Output the [X, Y] coordinate of the center of the cell containing the given text.  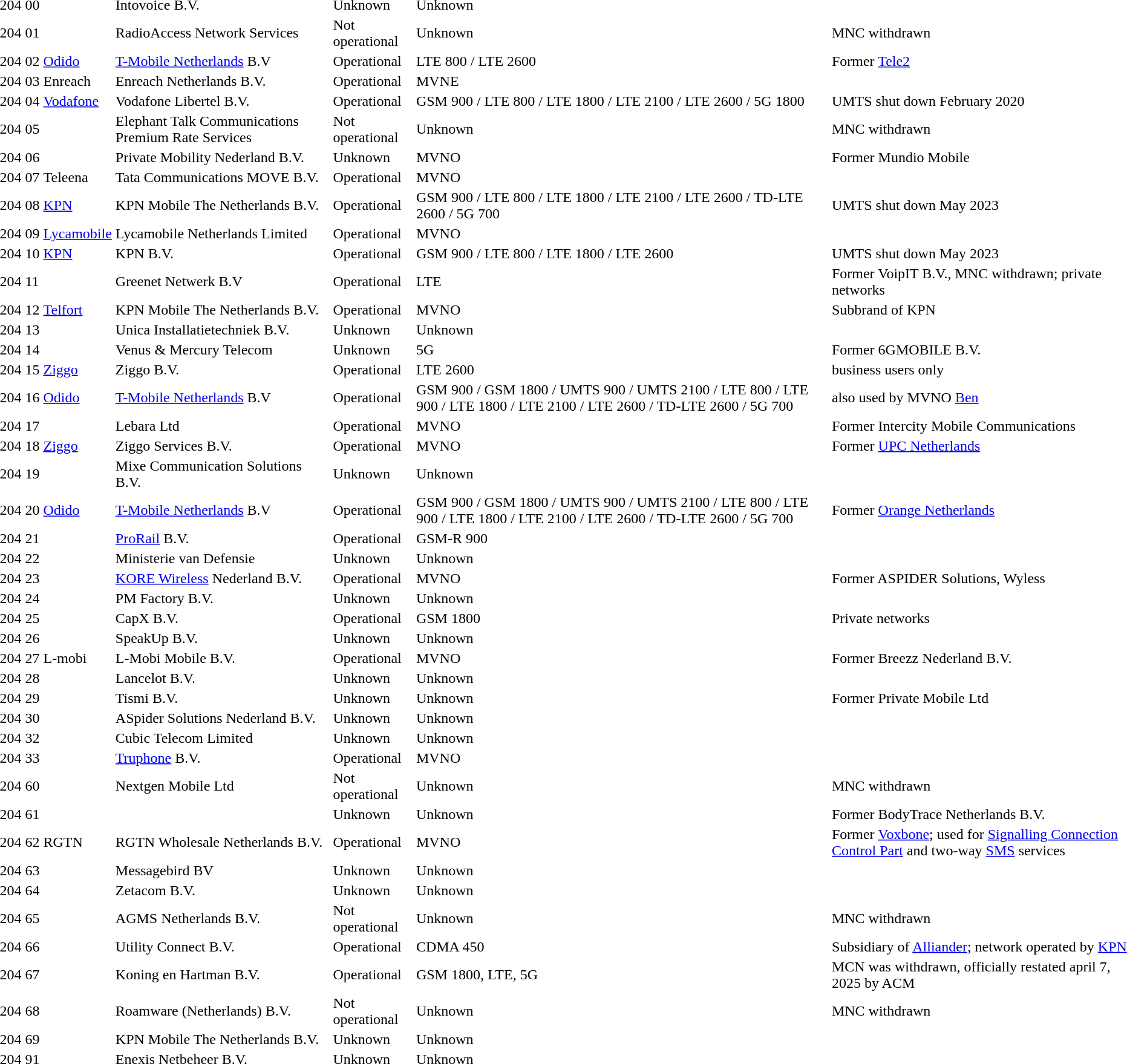
02 [33, 61]
60 [33, 786]
Ziggo Services B.V. [223, 446]
33 [33, 758]
Koning en Hartman B.V. [223, 975]
ASpider Solutions Nederland B.V. [223, 718]
15 [33, 370]
17 [33, 426]
Zetacom B.V. [223, 890]
CDMA 450 [622, 947]
Lycamobile Netherlands Limited [223, 233]
16 [33, 398]
06 [33, 157]
Vodafone [77, 101]
68 [33, 1011]
SpeakUp B.V. [223, 638]
ProRail B.V. [223, 538]
14 [33, 350]
GSM 900 / LTE 800 / LTE 1800 / LTE 2100 / LTE 2600 / TD-LTE 2600 / 5G 700 [622, 206]
LTE [622, 282]
Lycamobile [77, 233]
66 [33, 947]
Teleena [77, 177]
Enreach [77, 81]
07 [33, 177]
GSM-R 900 [622, 538]
L-Mobi Mobile B.V. [223, 658]
64 [33, 890]
29 [33, 698]
L-mobi [77, 658]
LTE 800 / LTE 2600 [622, 61]
04 [33, 101]
RadioAccess Network Services [223, 33]
65 [33, 918]
RGTN Wholesale Netherlands B.V. [223, 842]
01 [33, 33]
Vodafone Libertel B.V. [223, 101]
KORE Wireless Nederland B.V. [223, 578]
RGTN [77, 842]
69 [33, 1039]
Tismi B.V. [223, 698]
Lancelot B.V. [223, 678]
24 [33, 598]
Unica Installatietechniek B.V. [223, 330]
MVNE [622, 81]
Mixe Communication Solutions B.V. [223, 474]
67 [33, 975]
62 [33, 842]
PM Factory B.V. [223, 598]
Ziggo B.V. [223, 370]
Elephant Talk Communications Premium Rate Services [223, 129]
Nextgen Mobile Ltd [223, 786]
Venus & Mercury Telecom [223, 350]
Enreach Netherlands B.V. [223, 81]
22 [33, 558]
Telfort [77, 310]
27 [33, 658]
KPN B.V. [223, 253]
GSM 1800, LTE, 5G [622, 975]
08 [33, 206]
12 [33, 310]
19 [33, 474]
Cubic Telecom Limited [223, 738]
Roamware (Netherlands) B.V. [223, 1011]
20 [33, 511]
61 [33, 814]
Utility Connect B.V. [223, 947]
Ministerie van Defensie [223, 558]
GSM 1800 [622, 618]
AGMS Netherlands B.V. [223, 918]
63 [33, 870]
28 [33, 678]
5G [622, 350]
18 [33, 446]
Lebara Ltd [223, 426]
30 [33, 718]
05 [33, 129]
26 [33, 638]
CapX B.V. [223, 618]
21 [33, 538]
23 [33, 578]
GSM 900 / LTE 800 / LTE 1800 / LTE 2100 / LTE 2600 / 5G 1800 [622, 101]
Tata Communications MOVE B.V. [223, 177]
09 [33, 233]
Private Mobility Nederland B.V. [223, 157]
Truphone B.V. [223, 758]
Messagebird BV [223, 870]
13 [33, 330]
11 [33, 282]
Greenet Netwerk B.V [223, 282]
25 [33, 618]
10 [33, 253]
GSM 900 / LTE 800 / LTE 1800 / LTE 2600 [622, 253]
03 [33, 81]
LTE 2600 [622, 370]
32 [33, 738]
